Pinpoint the cell where the given text exists, returning its (x, y) midpoint coordinate. 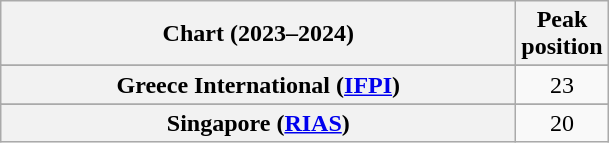
Peakposition (562, 34)
Singapore (RIAS) (258, 123)
20 (562, 123)
Greece International (IFPI) (258, 85)
Chart (2023–2024) (258, 34)
23 (562, 85)
